From the cell containing the given text, extract its center point as [X, Y] coordinate. 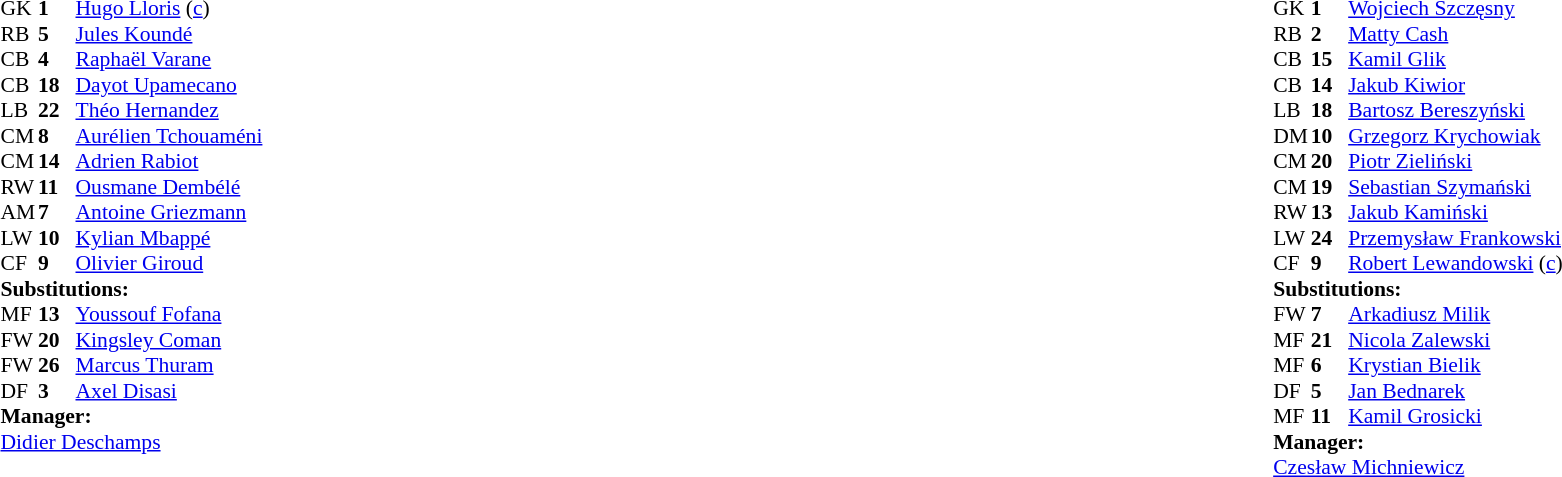
26 [57, 365]
15 [1330, 59]
Marcus Thuram [170, 365]
22 [57, 111]
Manager: [131, 417]
Dayot Upamecano [170, 85]
6 [1330, 365]
AM [19, 213]
Didier Deschamps [131, 442]
Axel Disasi [170, 391]
Olivier Giroud [170, 263]
Substitutions: [131, 289]
Kingsley Coman [170, 340]
2 [1330, 34]
Adrien Rabiot [170, 161]
4 [57, 59]
Théo Hernandez [170, 111]
Antoine Griezmann [170, 213]
24 [1330, 238]
Youssouf Fofana [170, 315]
8 [57, 136]
21 [1330, 340]
Raphaël Varane [170, 59]
Jules Koundé [170, 34]
Ousmane Dembélé [170, 187]
3 [57, 391]
Aurélien Tchouaméni [170, 136]
Kylian Mbappé [170, 238]
DM [1292, 136]
19 [1330, 187]
